Search for the cell housing the specified text and yield its (x, y) center coordinate. 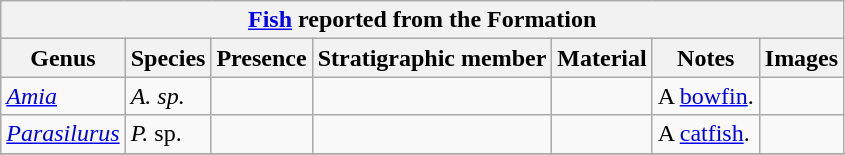
A bowfin. (706, 96)
Fish reported from the Formation (422, 20)
Species (168, 58)
Material (602, 58)
Parasilurus (63, 134)
A catfish. (706, 134)
Genus (63, 58)
P. sp. (168, 134)
Presence (262, 58)
Stratigraphic member (432, 58)
A. sp. (168, 96)
Images (801, 58)
Amia (63, 96)
Notes (706, 58)
